Output the (X, Y) coordinate of the center of the cell containing the given text.  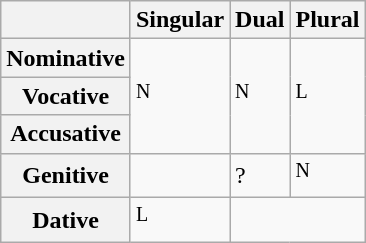
Accusative (66, 134)
? (260, 176)
Vocative (66, 96)
Singular (180, 20)
Dual (260, 20)
Plural (328, 20)
Dative (66, 220)
Nominative (66, 58)
Genitive (66, 176)
